Return the (X, Y) coordinate for the center point of the cell that contains the specified text.  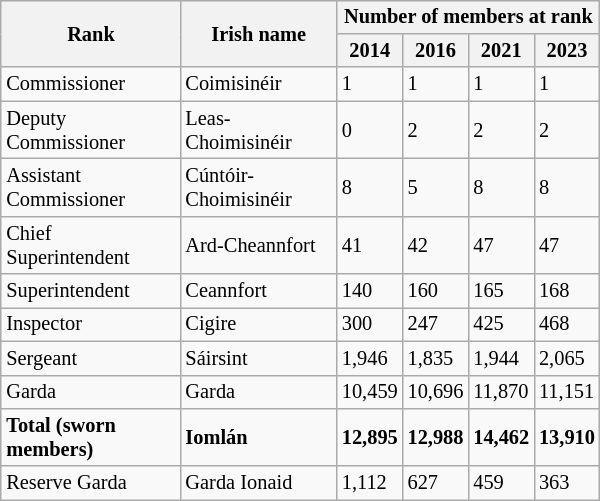
425 (501, 325)
Coimisinéir (258, 84)
627 (436, 483)
Commissioner (90, 84)
Leas-Choimisinéir (258, 130)
0 (370, 130)
140 (370, 291)
2023 (567, 51)
468 (567, 325)
1,946 (370, 358)
2016 (436, 51)
Iomlán (258, 438)
42 (436, 245)
Superintendent (90, 291)
13,910 (567, 438)
459 (501, 483)
Irish name (258, 34)
Sáirsint (258, 358)
Total (sworn members) (90, 438)
10,696 (436, 392)
Assistant Commissioner (90, 188)
14,462 (501, 438)
Rank (90, 34)
Number of members at rank (468, 17)
300 (370, 325)
2014 (370, 51)
Ceannfort (258, 291)
12,988 (436, 438)
41 (370, 245)
363 (567, 483)
Cúntóir-Choimisinéir (258, 188)
11,151 (567, 392)
160 (436, 291)
12,895 (370, 438)
2021 (501, 51)
165 (501, 291)
Inspector (90, 325)
Cigire (258, 325)
10,459 (370, 392)
11,870 (501, 392)
1,112 (370, 483)
Sergeant (90, 358)
247 (436, 325)
Reserve Garda (90, 483)
1,944 (501, 358)
Deputy Commissioner (90, 130)
1,835 (436, 358)
2,065 (567, 358)
168 (567, 291)
Garda Ionaid (258, 483)
Chief Superintendent (90, 245)
Ard-Cheannfort (258, 245)
5 (436, 188)
